Extract the [x, y] coordinate from the center of the cell holding the provided text.  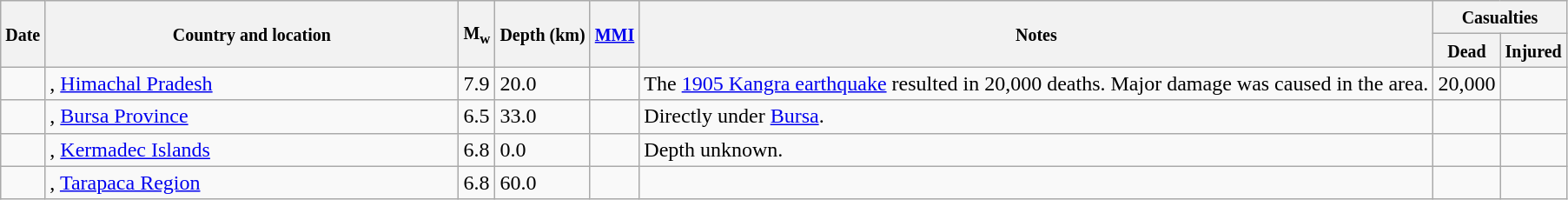
, Kermadec Islands [252, 150]
Injured [1533, 50]
, Tarapaca Region [252, 183]
Date [23, 34]
, Bursa Province [252, 117]
33.0 [542, 117]
Depth unknown. [1036, 150]
The 1905 Kangra earthquake resulted in 20,000 deaths. Major damage was caused in the area. [1036, 83]
0.0 [542, 150]
MMI [615, 34]
20.0 [542, 83]
60.0 [542, 183]
Dead [1466, 50]
Country and location [252, 34]
7.9 [477, 83]
, Himachal Pradesh [252, 83]
6.5 [477, 117]
Depth (km) [542, 34]
Directly under Bursa. [1036, 117]
Casualties [1499, 17]
Mw [477, 34]
Notes [1036, 34]
20,000 [1466, 83]
